Return (x, y) of the center of cell containing provided text 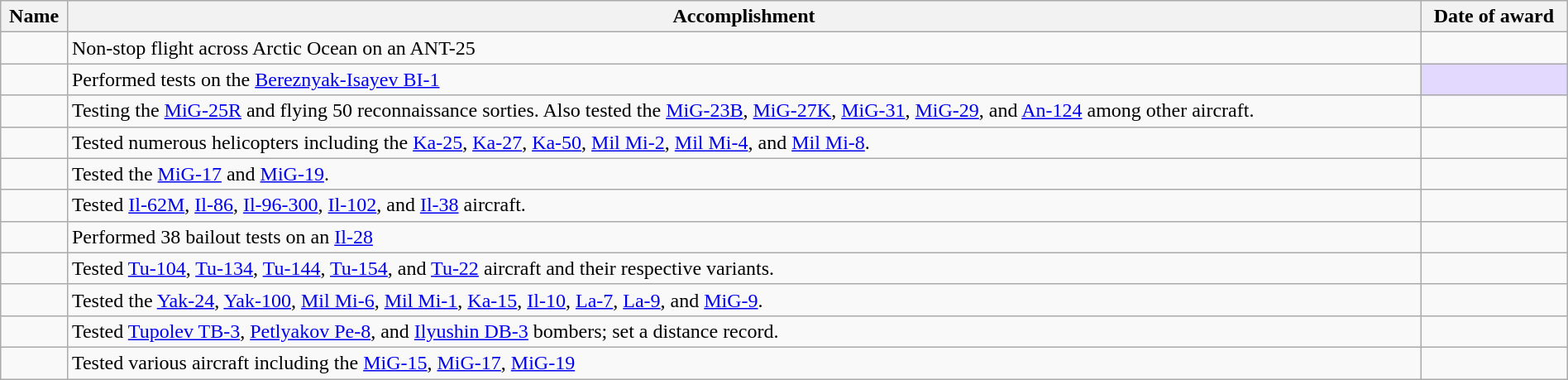
Testing the MiG-25R and flying 50 reconnaissance sorties. Also tested the MiG-23B, MiG-27K, MiG-31, MiG-29, and An-124 among other aircraft. (743, 111)
Name (35, 17)
Tested numerous helicopters including the Ka-25, Ka-27, Ka-50, Mil Mi-2, Mil Mi-4, and Mil Mi-8. (743, 142)
Tested Tupolev TB-3, Petlyakov Pe-8, and Ilyushin DB-3 bombers; set a distance record. (743, 331)
Accomplishment (743, 17)
Non-stop flight across Arctic Ocean on an ANT-25 (743, 48)
Date of award (1494, 17)
Performed tests on the Bereznyak-Isayev BI-1 (743, 79)
Tested the Yak-24, Yak-100, Mil Mi-6, Mil Mi-1, Ka-15, Il-10, La-7, La-9, and MiG-9. (743, 300)
Performed 38 bailout tests on an Il-28 (743, 237)
Tested the MiG-17 and MiG-19. (743, 174)
Tested various aircraft including the MiG-15, MiG-17, MiG-19 (743, 363)
Tested Tu-104, Tu-134, Tu-144, Tu-154, and Tu-22 aircraft and their respective variants. (743, 268)
Tested Il-62M, Il-86, Il-96-300, Il-102, and Il-38 aircraft. (743, 205)
